Determine the (x, y) coordinate at the center of the cell enclosing the given text.  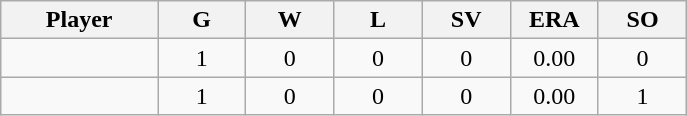
G (202, 20)
ERA (554, 20)
SV (466, 20)
Player (80, 20)
SO (642, 20)
W (290, 20)
L (378, 20)
